Locate the cell with the specified text and output its [x, y] center coordinate. 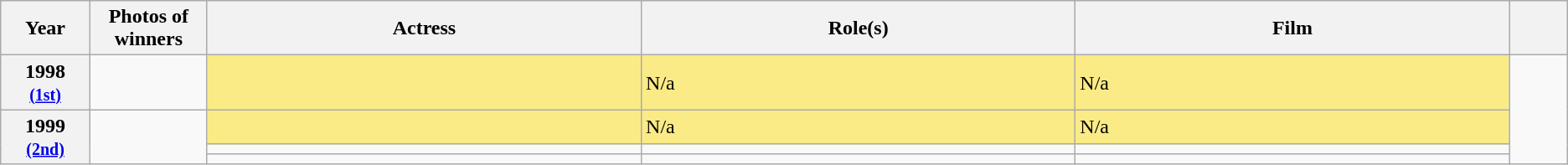
Role(s) [859, 28]
Year [45, 28]
Photos of winners [148, 28]
Actress [424, 28]
1999 (2nd) [45, 137]
Film [1292, 28]
1998 (1st) [45, 82]
